Extract the [x, y] coordinate from the center of the cell holding the provided text.  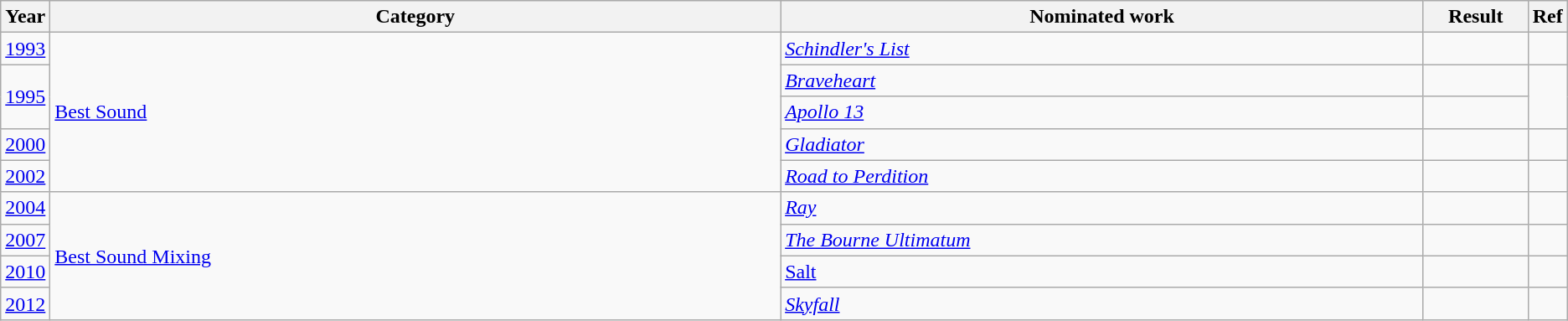
Braveheart [1102, 80]
Year [25, 17]
1993 [25, 49]
2002 [25, 176]
Schindler's List [1102, 49]
Ray [1102, 208]
Category [415, 17]
Apollo 13 [1102, 112]
2000 [25, 144]
Skyfall [1102, 303]
2004 [25, 208]
Gladiator [1102, 144]
The Bourne Ultimatum [1102, 240]
1995 [25, 96]
Salt [1102, 272]
Road to Perdition [1102, 176]
Ref [1548, 17]
Result [1476, 17]
2007 [25, 240]
Nominated work [1102, 17]
2012 [25, 303]
Best Sound Mixing [415, 256]
Best Sound [415, 112]
2010 [25, 272]
